Scan for the cell matching the given text and deliver its (X, Y) coordinate at center. 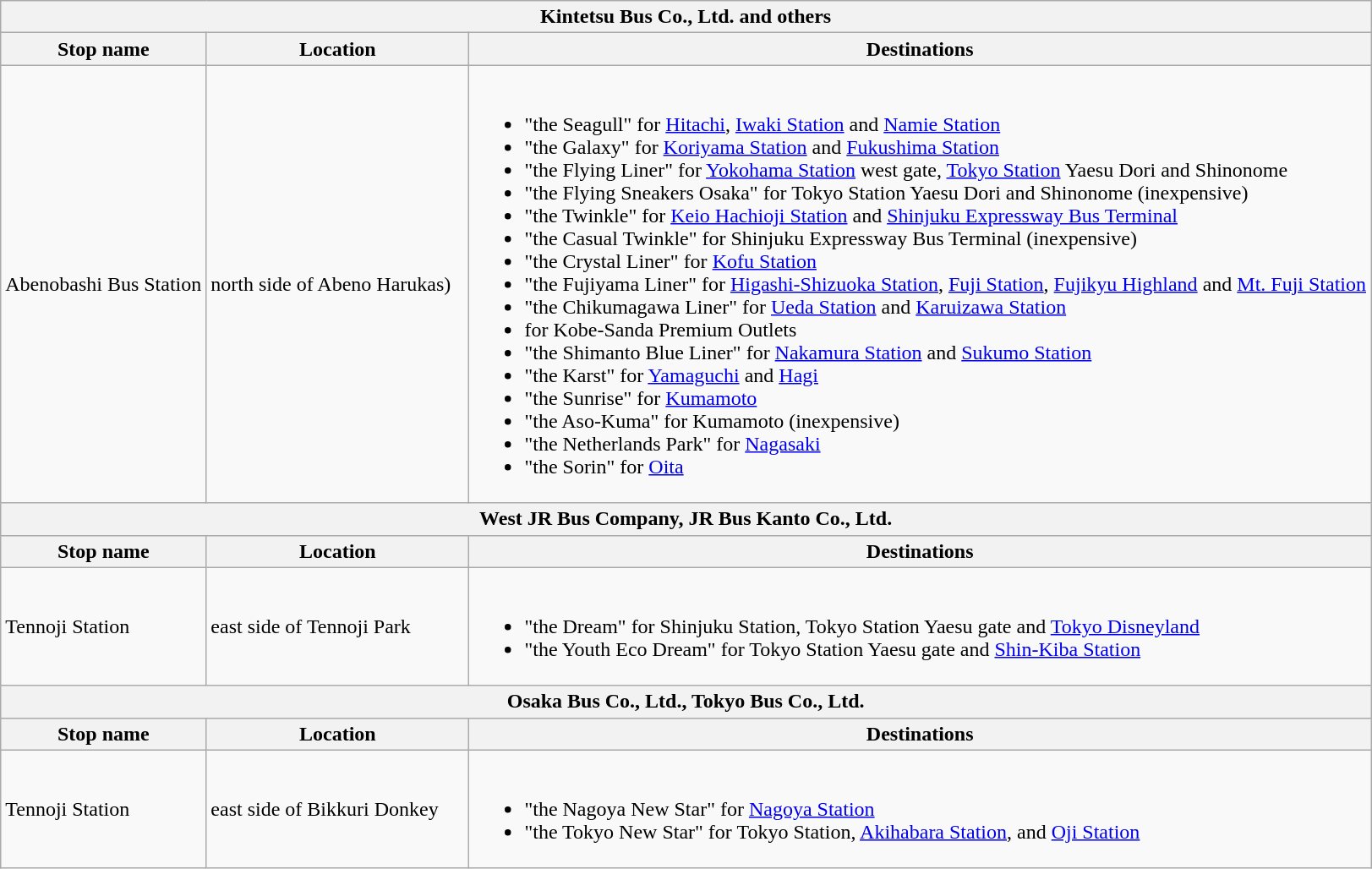
Kintetsu Bus Co., Ltd. and others (686, 17)
West JR Bus Company, JR Bus Kanto Co., Ltd. (686, 519)
"the Nagoya New Star" for Nagoya Station"the Tokyo New Star" for Tokyo Station, Akihabara Station, and Oji Station (920, 809)
Osaka Bus Co., Ltd., Tokyo Bus Co., Ltd. (686, 702)
east side of Tennoji Park (338, 626)
north side of Abeno Harukas) (338, 284)
east side of Bikkuri Donkey (338, 809)
Abenobashi Bus Station (103, 284)
